Scan for the cell matching the given text and deliver its [X, Y] coordinate at center. 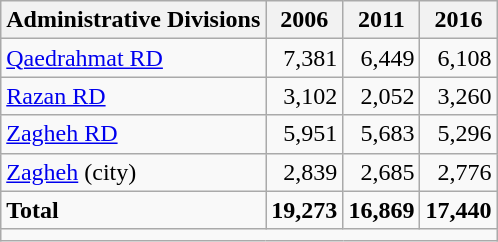
6,108 [458, 58]
Qaedrahmat RD [134, 58]
3,260 [458, 96]
6,449 [382, 58]
16,869 [382, 210]
5,951 [304, 134]
2,685 [382, 172]
19,273 [304, 210]
17,440 [458, 210]
Total [134, 210]
2016 [458, 20]
2011 [382, 20]
3,102 [304, 96]
5,683 [382, 134]
Administrative Divisions [134, 20]
Zagheh (city) [134, 172]
Zagheh RD [134, 134]
2,839 [304, 172]
2006 [304, 20]
7,381 [304, 58]
2,776 [458, 172]
2,052 [382, 96]
5,296 [458, 134]
Razan RD [134, 96]
